Detect which cell encompasses the target text, then output its (x, y) center coordinate. 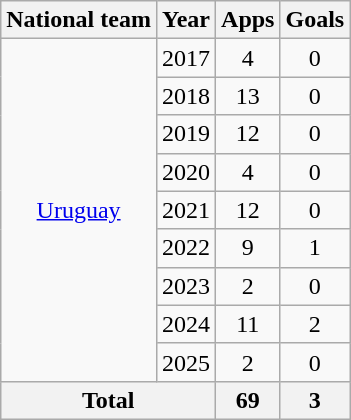
2019 (186, 134)
2022 (186, 248)
Year (186, 20)
2024 (186, 324)
13 (248, 96)
Uruguay (79, 210)
2021 (186, 210)
2018 (186, 96)
Apps (248, 20)
National team (79, 20)
Total (108, 400)
69 (248, 400)
2023 (186, 286)
Goals (315, 20)
2017 (186, 58)
1 (315, 248)
2025 (186, 362)
9 (248, 248)
3 (315, 400)
2020 (186, 172)
11 (248, 324)
